Return (x, y) of the center of cell containing provided text 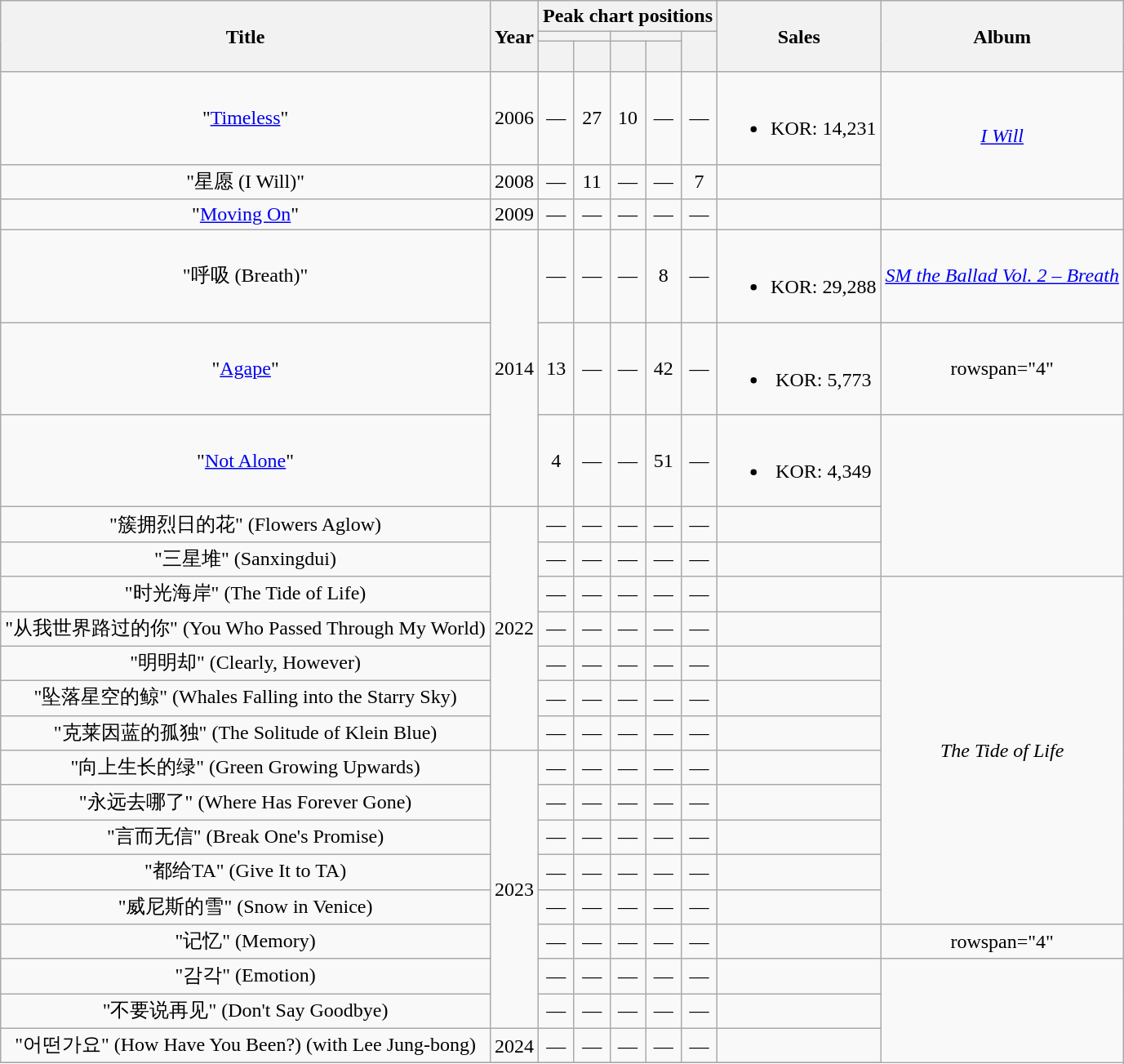
Peak chart positions (627, 16)
"克莱因蓝的孤独" (The Solitude of Klein Blue) (246, 733)
Sales (799, 36)
"星愿 (I Will)" (246, 181)
2023 (514, 889)
"明明却" (Clearly, However) (246, 663)
4 (556, 461)
SM the Ballad Vol. 2 – Breath (1002, 276)
27 (592, 118)
"三星堆" (Sanxingdui) (246, 559)
2014 (514, 369)
"不要说再见" (Don't Say Goodbye) (246, 1011)
KOR: 14,231 (799, 118)
13 (556, 369)
"都给TA" (Give It to TA) (246, 872)
2006 (514, 118)
"永远去哪了" (Where Has Forever Gone) (246, 802)
I Will (1002, 136)
Year (514, 36)
"Timeless" (246, 118)
2009 (514, 215)
7 (700, 181)
"记忆" (Memory) (246, 942)
"Not Alone" (246, 461)
"坠落星空的鲸" (Whales Falling into the Starry Sky) (246, 699)
"言而无信" (Break One's Promise) (246, 838)
"어떤가요" (How Have You Been?) (with Lee Jung-bong) (246, 1045)
"呼吸 (Breath)" (246, 276)
Album (1002, 36)
51 (664, 461)
"威尼斯的雪" (Snow in Venice) (246, 906)
"时光海岸" (The Tide of Life) (246, 594)
42 (664, 369)
Title (246, 36)
2024 (514, 1045)
"向上生长的绿" (Green Growing Upwards) (246, 768)
11 (592, 181)
KOR: 5,773 (799, 369)
10 (628, 118)
The Tide of Life (1002, 750)
KOR: 4,349 (799, 461)
"Moving On" (246, 215)
KOR: 29,288 (799, 276)
"감각" (Emotion) (246, 977)
"从我世界路过的你" (You Who Passed Through My World) (246, 629)
"Agape" (246, 369)
8 (664, 276)
2008 (514, 181)
"簇拥烈日的花" (Flowers Aglow) (246, 524)
2022 (514, 629)
